Detect which cell encompasses the target text, then output its [x, y] center coordinate. 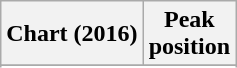
Chart (2016) [72, 34]
Peakposition [189, 34]
